Capture the cell that displays the provided text and extract its (x, y) central coordinate. 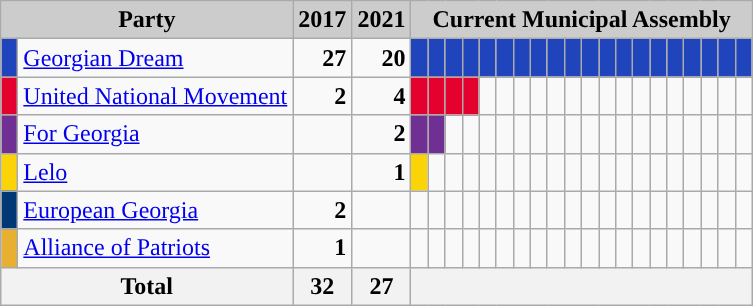
32 (322, 286)
4 (382, 96)
United National Movement (156, 96)
European Georgia (156, 210)
For Georgia (156, 134)
Georgian Dream (156, 58)
Current Municipal Assembly (582, 20)
Lelo (156, 172)
Party (147, 20)
2021 (382, 20)
Alliance of Patriots (156, 248)
2017 (322, 20)
20 (382, 58)
Total (147, 286)
